Pinpoint the cell where the given text exists, returning its [x, y] midpoint coordinate. 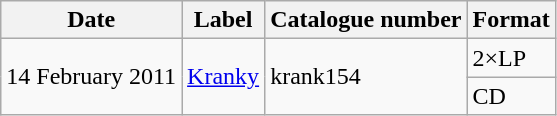
Kranky [224, 77]
14 February 2011 [92, 77]
Format [511, 20]
krank154 [366, 77]
Label [224, 20]
CD [511, 96]
2×LP [511, 58]
Catalogue number [366, 20]
Date [92, 20]
